Provide the [X, Y] coordinate of the cell's center where the given text is located.  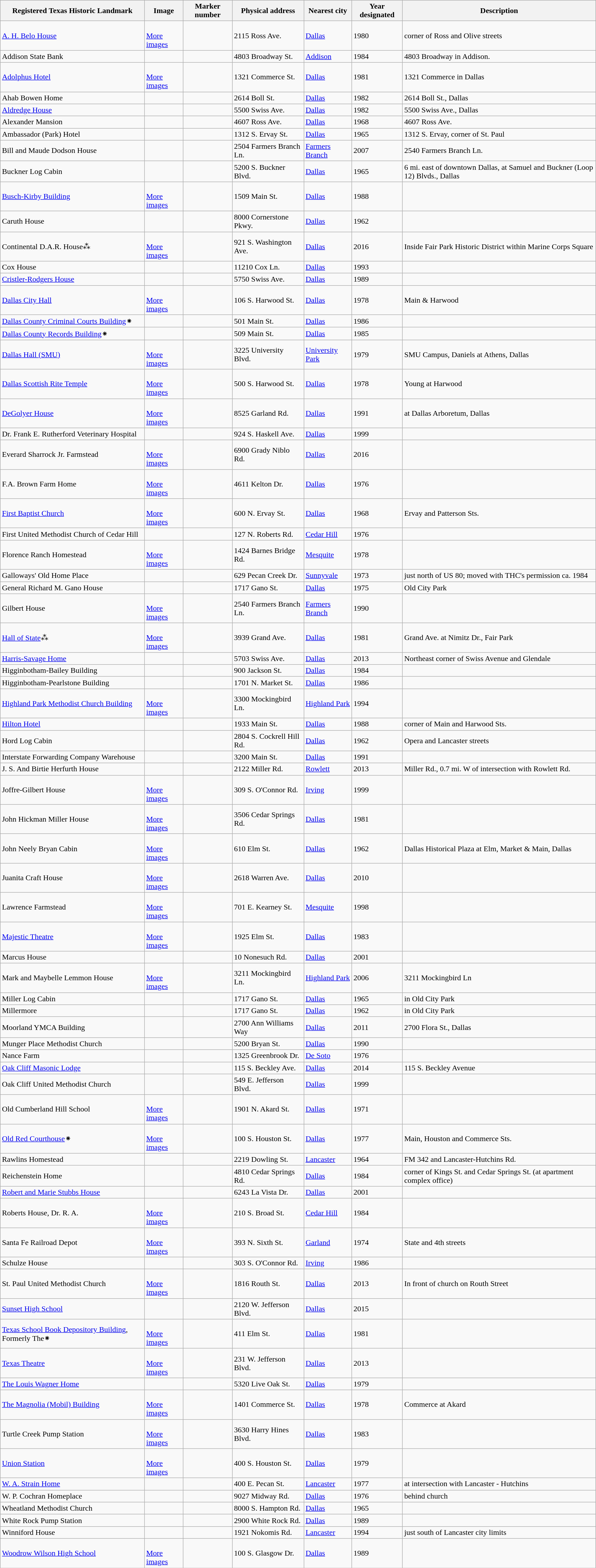
1973 [377, 575]
1424 Barnes Bridge Rd. [268, 555]
Old Red Courthouse⁕ [73, 1139]
Millermore [73, 1011]
Registered Texas Historic Landmark [73, 11]
210 S. Broad St. [268, 1213]
629 Pecan Creek Dr. [268, 575]
1985 [377, 334]
University Park [328, 355]
Hord Log Cabin [73, 740]
3300 Mockingbird Ln. [268, 703]
Description [499, 11]
Dallas Historical Plaza at Elm, Market & Main, Dallas [499, 848]
3225 University Blvd. [268, 355]
4803 Broadway St. [268, 56]
1312 S. Ervay, corner of St. Paul [499, 134]
Physical address [268, 11]
Ahab Bowen Home [73, 98]
1901 N. Akard St. [268, 1109]
Main & Harwood [499, 300]
Year designated [377, 11]
3939 Grand Ave. [268, 638]
5200 Bryan St. [268, 1044]
Interstate Forwarding Company Warehouse [73, 757]
Oak Cliff Masonic Lodge [73, 1068]
1701 N. Market St. [268, 683]
Bill and Maude Dodson House [73, 150]
610 Elm St. [268, 848]
115 S. Beckley Ave. [268, 1068]
Majestic Theatre [73, 937]
509 Main St. [268, 334]
600 N. Ervay St. [268, 513]
Munger Place Methodist Church [73, 1044]
Robert and Marie Stubbs House [73, 1192]
Dallas City Hall [73, 300]
2618 Warren Ave. [268, 878]
5320 Live Oak St. [268, 1384]
2700 Ann Williams Way [268, 1027]
behind church [499, 1496]
1975 [377, 588]
2120 W. Jefferson Blvd. [268, 1309]
100 S. Glasgow Dr. [268, 1553]
3211 Mockingbird Ln [499, 978]
2115 Ross Ave. [268, 36]
Ambassador (Park) Hotel [73, 134]
Everard Sharrock Jr. Farmstead [73, 455]
1980 [377, 36]
Cristler-Rodgers House [73, 279]
9027 Midway Rd. [268, 1496]
Galloways' Old Home Place [73, 575]
3630 Harry Hines Blvd. [268, 1434]
1312 S. Ervay St. [268, 134]
Harris-Savage Home [73, 658]
6 mi. east of downtown Dallas, at Samuel and Buckner (Loop 12) Blvds., Dallas [499, 171]
De Soto [328, 1056]
Caruth House [73, 221]
1509 Main St. [268, 196]
Moorland YMCA Building [73, 1027]
2122 Miller Rd. [268, 769]
Sunnyvale [328, 575]
Dallas Hall (SMU) [73, 355]
3506 Cedar Springs Rd. [268, 819]
Adolphus Hotel [73, 77]
W. P. Cochran Homeplace [73, 1496]
Wheatland Methodist Church [73, 1508]
Dallas County Criminal Courts Building⁕ [73, 321]
1816 Routh St. [268, 1284]
2015 [377, 1309]
Garland [328, 1242]
231 W. Jefferson Blvd. [268, 1363]
411 Elm St. [268, 1334]
Inside Fair Park Historic District within Marine Corps Square [499, 247]
Nance Farm [73, 1056]
Winniford House [73, 1532]
Busch-Kirby Building [73, 196]
Higginbotham-Bailey Building [73, 671]
701 E. Kearney St. [268, 907]
5200 S. Buckner Blvd. [268, 171]
8000 Cornerstone Pkwy. [268, 221]
Dallas Scottish Rite Temple [73, 384]
John Hickman Miller House [73, 819]
2014 [377, 1068]
Old Cumberland Hill School [73, 1109]
General Richard M. Gano House [73, 588]
2700 Flora St., Dallas [499, 1027]
5703 Swiss Ave. [268, 658]
Higginbotham-Pearlstone Building [73, 683]
just north of US 80; moved with THC's permission ca. 1984 [499, 575]
2804 S. Cockrell Hill Rd. [268, 740]
Alexander Mansion [73, 122]
2010 [377, 878]
The Magnolia (Mobil) Building [73, 1405]
Rowlett [328, 769]
corner of Ross and Olive streets [499, 36]
5500 Swiss Ave. [268, 110]
Turtle Creek Pump Station [73, 1434]
W. A. Strain Home [73, 1484]
In front of church on Routh Street [499, 1284]
Nearest city [328, 11]
SMU Campus, Daniels at Athens, Dallas [499, 355]
100 S. Houston St. [268, 1139]
DeGolyer House [73, 413]
500 S. Harwood St. [268, 384]
Buckner Log Cabin [73, 171]
Texas Theatre [73, 1363]
5500 Swiss Ave., Dallas [499, 110]
Highland Park Methodist Church Building [73, 703]
J. S. And Birtie Herfurth House [73, 769]
2219 Dowling St. [268, 1159]
4611 Kelton Dr. [268, 484]
8525 Garland Rd. [268, 413]
4810 Cedar Springs Rd. [268, 1176]
1993 [377, 267]
2007 [377, 150]
11210 Cox Ln. [268, 267]
Sunset High School [73, 1309]
106 S. Harwood St. [268, 300]
303 S. O'Connor Rd. [268, 1263]
2614 Boll St. [268, 98]
3211 Mockingbird Ln. [268, 978]
501 Main St. [268, 321]
Addison State Bank [73, 56]
Oak Cliff United Methodist Church [73, 1084]
FM 342 and Lancaster-Hutchins Rd. [499, 1159]
2504 Farmers Branch Ln. [268, 150]
Marcus House [73, 957]
6900 Grady Niblo Rd. [268, 455]
The Louis Wagner Home [73, 1384]
1974 [377, 1242]
1964 [377, 1159]
3200 Main St. [268, 757]
400 E. Pecan St. [268, 1484]
Rawlins Homestead [73, 1159]
921 S. Washington Ave. [268, 247]
Young at Harwood [499, 384]
Hall of State⁂ [73, 638]
1325 Greenbrook Dr. [268, 1056]
4803 Broadway in Addison. [499, 56]
5750 Swiss Ave. [268, 279]
1971 [377, 1109]
924 S. Haskell Ave. [268, 434]
corner of Kings St. and Cedar Springs St. (at apartment complex office) [499, 1176]
State and 4th streets [499, 1242]
Commerce at Akard [499, 1405]
Hilton Hotel [73, 724]
First Baptist Church [73, 513]
St. Paul United Methodist Church [73, 1284]
at Dallas Arboretum, Dallas [499, 413]
Image [164, 11]
2011 [377, 1027]
Dallas County Records Building⁕ [73, 334]
Mark and Maybelle Lemmon House [73, 978]
1925 Elm St. [268, 937]
Schulze House [73, 1263]
Gilbert House [73, 608]
10 Nonesuch Rd. [268, 957]
400 S. Houston St. [268, 1463]
F.A. Brown Farm Home [73, 484]
Main, Houston and Commerce Sts. [499, 1139]
1321 Commerce in Dallas [499, 77]
Juanita Craft House [73, 878]
Roberts House, Dr. R. A. [73, 1213]
8000 S. Hampton Rd. [268, 1508]
1921 Nokomis Rd. [268, 1532]
127 N. Roberts Rd. [268, 534]
First United Methodist Church of Cedar Hill [73, 534]
1998 [377, 907]
Union Station [73, 1463]
Northeast corner of Swiss Avenue and Glendale [499, 658]
Addison [328, 56]
Continental D.A.R. House⁂ [73, 247]
Lawrence Farmstead [73, 907]
Grand Ave. at Nimitz Dr., Fair Park [499, 638]
Old City Park [499, 588]
just south of Lancaster city limits [499, 1532]
Opera and Lancaster streets [499, 740]
corner of Main and Harwood Sts. [499, 724]
John Neely Bryan Cabin [73, 848]
Miller Log Cabin [73, 999]
1321 Commerce St. [268, 77]
1401 Commerce St. [268, 1405]
900 Jackson St. [268, 671]
2006 [377, 978]
Santa Fe Railroad Depot [73, 1242]
309 S. O'Connor Rd. [268, 790]
Texas School Book Depository Building, Formerly The⁕ [73, 1334]
Dr. Frank E. Rutherford Veterinary Hospital [73, 434]
Miller Rd., 0.7 mi. W of intersection with Rowlett Rd. [499, 769]
2614 Boll St., Dallas [499, 98]
Florence Ranch Homestead [73, 555]
115 S. Beckley Avenue [499, 1068]
549 E. Jefferson Blvd. [268, 1084]
Joffre-Gilbert House [73, 790]
A. H. Belo House [73, 36]
Reichenstein Home [73, 1176]
2900 White Rock Rd. [268, 1520]
Woodrow Wilson High School [73, 1553]
Aldredge House [73, 110]
1933 Main St. [268, 724]
Cox House [73, 267]
White Rock Pump Station [73, 1520]
at intersection with Lancaster - Hutchins [499, 1484]
393 N. Sixth St. [268, 1242]
6243 La Vista Dr. [268, 1192]
Marker number [208, 11]
Ervay and Patterson Sts. [499, 513]
